Find where the given text appears and provide that cell's center as (X, Y) coordinate. 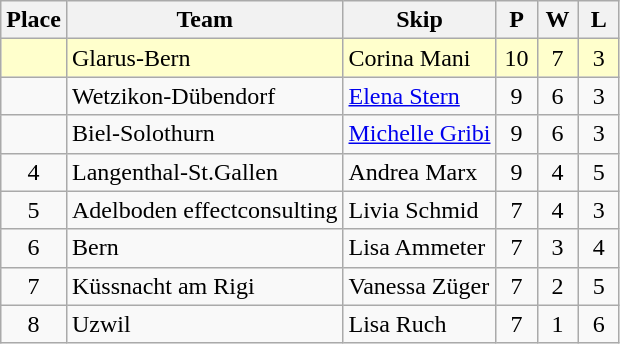
P (516, 20)
Adelboden effectconsulting (204, 210)
2 (558, 286)
Bern (204, 248)
Corina Mani (420, 58)
Vanessa Züger (420, 286)
1 (558, 324)
Biel-Solothurn (204, 134)
Michelle Gribi (420, 134)
Team (204, 20)
Lisa Ruch (420, 324)
W (558, 20)
Livia Schmid (420, 210)
Place (34, 20)
L (598, 20)
Uzwil (204, 324)
Andrea Marx (420, 172)
10 (516, 58)
Skip (420, 20)
Langenthal-St.Gallen (204, 172)
Glarus-Bern (204, 58)
Elena Stern (420, 96)
8 (34, 324)
Küssnacht am Rigi (204, 286)
Wetzikon-Dübendorf (204, 96)
Lisa Ammeter (420, 248)
